Scan for the cell matching the given text and deliver its [x, y] coordinate at center. 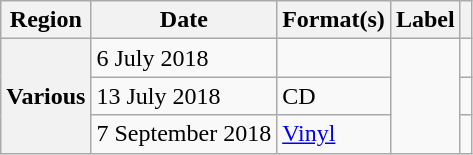
Region [46, 20]
Date [184, 20]
7 September 2018 [184, 134]
Various [46, 96]
13 July 2018 [184, 96]
CD [334, 96]
Vinyl [334, 134]
6 July 2018 [184, 58]
Format(s) [334, 20]
Label [425, 20]
